Find where the given text appears and provide that cell's center as (X, Y) coordinate. 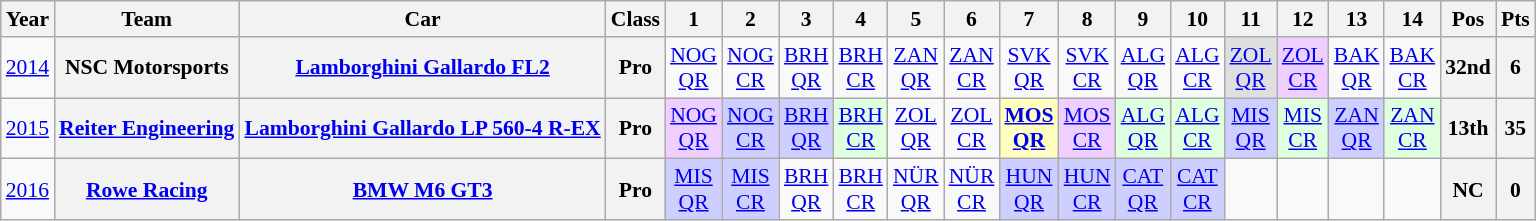
NÜRQR (916, 190)
2016 (28, 190)
32nd (1468, 68)
7 (1028, 19)
12 (1303, 19)
Pts (1516, 19)
Year (28, 19)
0 (1516, 190)
10 (1197, 19)
Class (636, 19)
Lamborghini Gallardo FL2 (422, 68)
CATQR (1143, 190)
11 (1251, 19)
3 (806, 19)
HUNQR (1028, 190)
Pos (1468, 19)
35 (1516, 128)
8 (1088, 19)
CATCR (1197, 190)
9 (1143, 19)
SVKQR (1028, 68)
NSC Motorsports (146, 68)
HUNCR (1088, 190)
13th (1468, 128)
Rowe Racing (146, 190)
Team (146, 19)
SVKCR (1088, 68)
14 (1412, 19)
2 (750, 19)
5 (916, 19)
BMW M6 GT3 (422, 190)
BAKQR (1357, 68)
BAKCR (1412, 68)
Car (422, 19)
NC (1468, 190)
2014 (28, 68)
NÜRCR (972, 190)
MOSQR (1028, 128)
Lamborghini Gallardo LP 560-4 R-EX (422, 128)
MOSCR (1088, 128)
13 (1357, 19)
Reiter Engineering (146, 128)
2015 (28, 128)
4 (860, 19)
1 (694, 19)
